From the cell containing the given text, extract its center point as (x, y) coordinate. 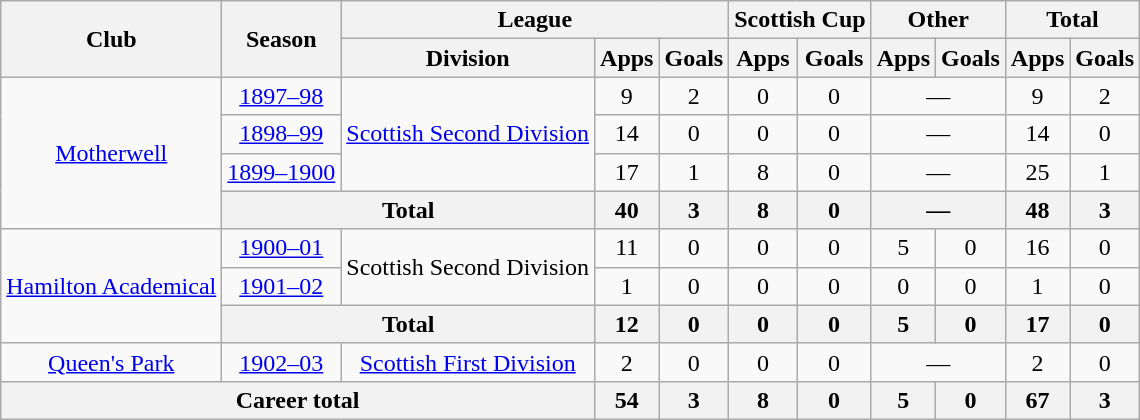
Season (282, 39)
Other (938, 20)
Career total (298, 400)
12 (627, 324)
League (535, 20)
11 (627, 248)
16 (1037, 248)
Hamilton Academical (112, 286)
Queen's Park (112, 362)
Club (112, 39)
48 (1037, 210)
1898–99 (282, 134)
1899–1900 (282, 172)
67 (1037, 400)
Division (468, 58)
1897–98 (282, 96)
40 (627, 210)
Scottish First Division (468, 362)
25 (1037, 172)
1901–02 (282, 286)
1900–01 (282, 248)
Scottish Cup (800, 20)
54 (627, 400)
1902–03 (282, 362)
Motherwell (112, 153)
